For the text-containing cell, return its midpoint in [x, y] coordinate format. 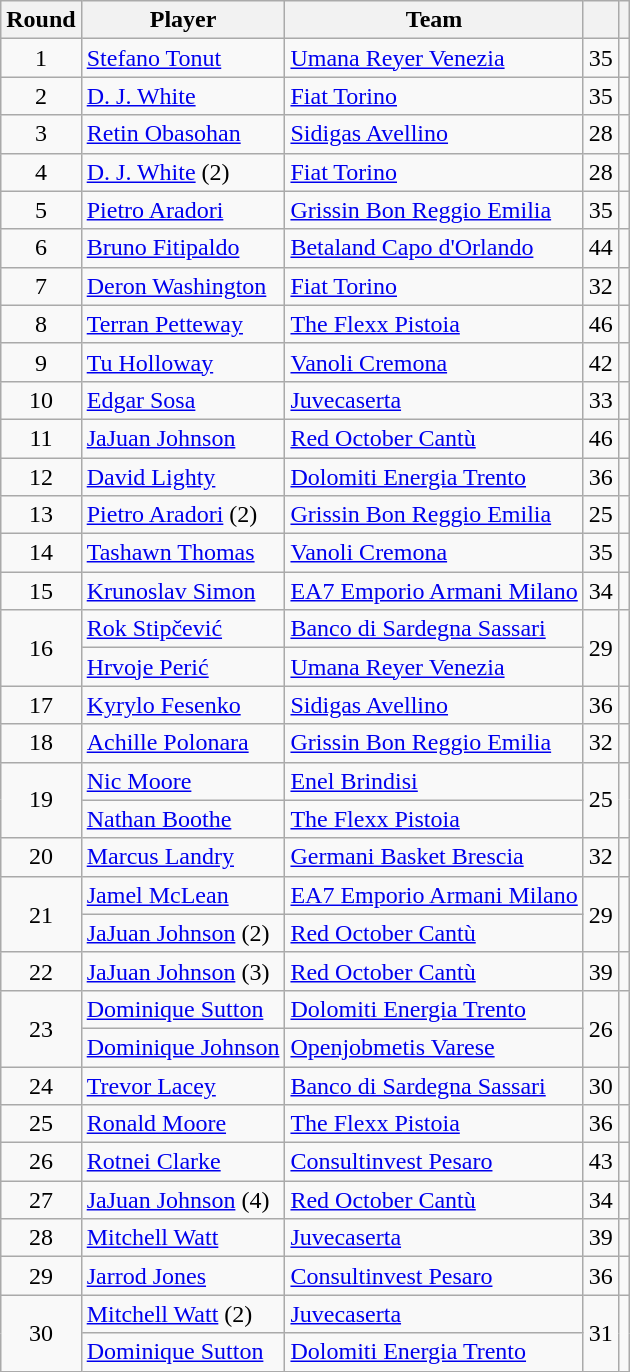
Openjobmetis Varese [434, 1047]
JaJuan Johnson (2) [183, 933]
Player [183, 20]
21 [41, 914]
Dominique Johnson [183, 1047]
3 [41, 134]
Achille Polonara [183, 743]
Pietro Aradori (2) [183, 515]
13 [41, 515]
Pietro Aradori [183, 210]
19 [41, 800]
Marcus Landry [183, 857]
5 [41, 210]
Mitchell Watt [183, 1238]
1 [41, 58]
9 [41, 362]
Bruno Fitipaldo [183, 248]
10 [41, 400]
44 [600, 248]
D. J. White [183, 96]
24 [41, 1085]
22 [41, 971]
11 [41, 438]
18 [41, 743]
Deron Washington [183, 286]
Edgar Sosa [183, 400]
23 [41, 1028]
Kyrylo Fesenko [183, 705]
JaJuan Johnson [183, 438]
Germani Basket Brescia [434, 857]
Terran Petteway [183, 324]
David Lighty [183, 477]
27 [41, 1200]
15 [41, 591]
20 [41, 857]
Tu Holloway [183, 362]
14 [41, 553]
43 [600, 1162]
Rok Stipčević [183, 629]
31 [600, 1333]
Hrvoje Perić [183, 667]
Trevor Lacey [183, 1085]
12 [41, 477]
17 [41, 705]
33 [600, 400]
8 [41, 324]
JaJuan Johnson (4) [183, 1200]
JaJuan Johnson (3) [183, 971]
Team [434, 20]
4 [41, 172]
Betaland Capo d'Orlando [434, 248]
Jamel McLean [183, 895]
2 [41, 96]
Jarrod Jones [183, 1276]
7 [41, 286]
Rotnei Clarke [183, 1162]
6 [41, 248]
D. J. White (2) [183, 172]
Nathan Boothe [183, 819]
Ronald Moore [183, 1124]
Retin Obasohan [183, 134]
Stefano Tonut [183, 58]
Nic Moore [183, 781]
Krunoslav Simon [183, 591]
Mitchell Watt (2) [183, 1314]
Tashawn Thomas [183, 553]
Round [41, 20]
Enel Brindisi [434, 781]
42 [600, 362]
16 [41, 648]
